Search for the cell housing the specified text and yield its (x, y) center coordinate. 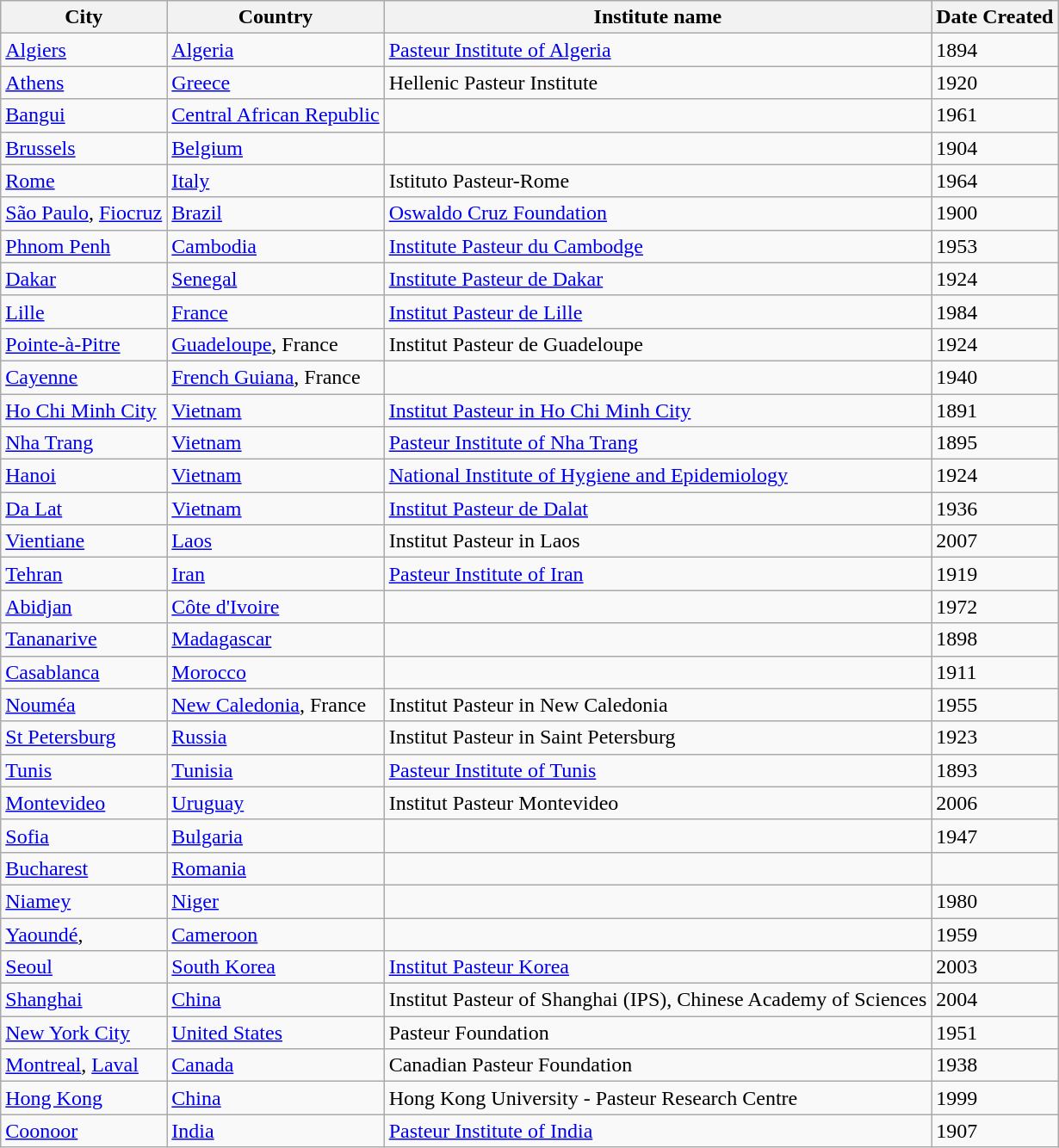
India (276, 1131)
Côte d'Ivoire (276, 607)
Country (276, 17)
1999 (995, 1098)
Casablanca (84, 672)
Institut Pasteur of Shanghai (IPS), Chinese Academy of Sciences (658, 1000)
2003 (995, 967)
Institut Pasteur de Dalat (658, 509)
Algiers (84, 50)
Cameroon (276, 934)
1955 (995, 705)
2004 (995, 1000)
Bangui (84, 115)
Vientiane (84, 541)
Institut Pasteur in Saint Petersburg (658, 738)
Institut Pasteur Korea (658, 967)
Algeria (276, 50)
Institute Pasteur du Cambodge (658, 246)
Hong Kong University - Pasteur Research Centre (658, 1098)
France (276, 312)
St Petersburg (84, 738)
1953 (995, 246)
Sofia (84, 836)
Rome (84, 181)
Tunis (84, 770)
Montevideo (84, 803)
1894 (995, 50)
São Paulo, Fiocruz (84, 213)
Athens (84, 83)
Bucharest (84, 868)
New Caledonia, France (276, 705)
1919 (995, 574)
Greece (276, 83)
1980 (995, 901)
1911 (995, 672)
Hellenic Pasteur Institute (658, 83)
Pasteur Foundation (658, 1033)
Institute Pasteur de Dakar (658, 279)
New York City (84, 1033)
1923 (995, 738)
Seoul (84, 967)
Tehran (84, 574)
Hanoi (84, 476)
Brazil (276, 213)
Phnom Penh (84, 246)
1947 (995, 836)
French Guiana, France (276, 377)
Pasteur Institute of India (658, 1131)
Yaoundé, (84, 934)
National Institute of Hygiene and Epidemiology (658, 476)
Abidjan (84, 607)
Madagascar (276, 639)
1893 (995, 770)
1959 (995, 934)
1964 (995, 181)
Pasteur Institute of Iran (658, 574)
Guadeloupe, France (276, 344)
1907 (995, 1131)
Lille (84, 312)
Iran (276, 574)
Senegal (276, 279)
Tunisia (276, 770)
Uruguay (276, 803)
1972 (995, 607)
Oswaldo Cruz Foundation (658, 213)
Pasteur Institute of Tunis (658, 770)
1936 (995, 509)
Istituto Pasteur-Rome (658, 181)
1920 (995, 83)
1951 (995, 1033)
Institut Pasteur in New Caledonia (658, 705)
Ho Chi Minh City (84, 410)
Pasteur Institute of Nha Trang (658, 443)
Cayenne (84, 377)
1891 (995, 410)
1984 (995, 312)
Italy (276, 181)
Coonoor (84, 1131)
Cambodia (276, 246)
Niamey (84, 901)
1961 (995, 115)
1938 (995, 1065)
City (84, 17)
1900 (995, 213)
Institut Pasteur in Laos (658, 541)
1898 (995, 639)
Niger (276, 901)
1895 (995, 443)
Institut Pasteur in Ho Chi Minh City (658, 410)
Tananarive (84, 639)
Central African Republic (276, 115)
Belgium (276, 148)
2007 (995, 541)
Shanghai (84, 1000)
1940 (995, 377)
2006 (995, 803)
Institut Pasteur Montevideo (658, 803)
Institute name (658, 17)
1904 (995, 148)
Date Created (995, 17)
Pasteur Institute of Algeria (658, 50)
South Korea (276, 967)
Canada (276, 1065)
Bulgaria (276, 836)
Russia (276, 738)
Da Lat (84, 509)
Institut Pasteur de Lille (658, 312)
Canadian Pasteur Foundation (658, 1065)
Hong Kong (84, 1098)
Nouméa (84, 705)
Romania (276, 868)
Montreal, Laval (84, 1065)
Dakar (84, 279)
United States (276, 1033)
Nha Trang (84, 443)
Brussels (84, 148)
Laos (276, 541)
Morocco (276, 672)
Institut Pasteur de Guadeloupe (658, 344)
Pointe-à-Pitre (84, 344)
